Extract the (x, y) coordinate from the center of the cell holding the provided text.  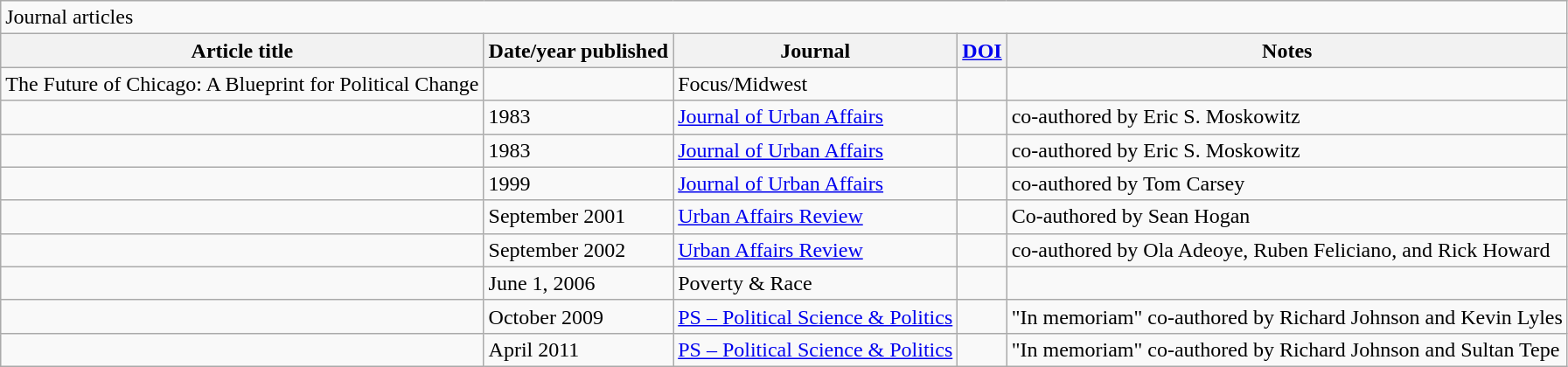
The Future of Chicago: A Blueprint for Political Change (242, 84)
Date/year published (579, 51)
DOI (982, 51)
"In memoriam" co-authored by Richard Johnson and Kevin Lyles (1287, 316)
October 2009 (579, 316)
"In memoriam" co-authored by Richard Johnson and Sultan Tepe (1287, 350)
September 2002 (579, 250)
Co-authored by Sean Hogan (1287, 217)
1999 (579, 183)
Poverty & Race (815, 283)
Journal (815, 51)
co-authored by Tom Carsey (1287, 183)
June 1, 2006 (579, 283)
Notes (1287, 51)
Focus/Midwest (815, 84)
April 2011 (579, 350)
September 2001 (579, 217)
Article title (242, 51)
co-authored by Ola Adeoye, Ruben Feliciano, and Rick Howard (1287, 250)
Journal articles (784, 17)
